From the cell containing the given text, extract its center point as [X, Y] coordinate. 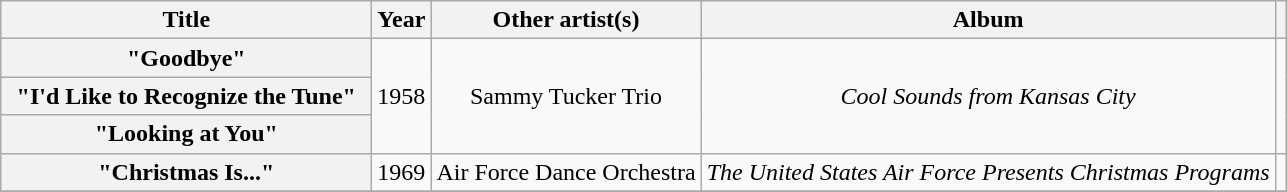
Cool Sounds from Kansas City [988, 96]
"Christmas Is..." [186, 172]
"Looking at You" [186, 134]
1958 [402, 96]
Other artist(s) [566, 20]
Album [988, 20]
Air Force Dance Orchestra [566, 172]
Sammy Tucker Trio [566, 96]
The United States Air Force Presents Christmas Programs [988, 172]
"Goodbye" [186, 58]
Title [186, 20]
Year [402, 20]
1969 [402, 172]
"I'd Like to Recognize the Tune" [186, 96]
